Extract the (x, y) coordinate from the center of the cell holding the provided text.  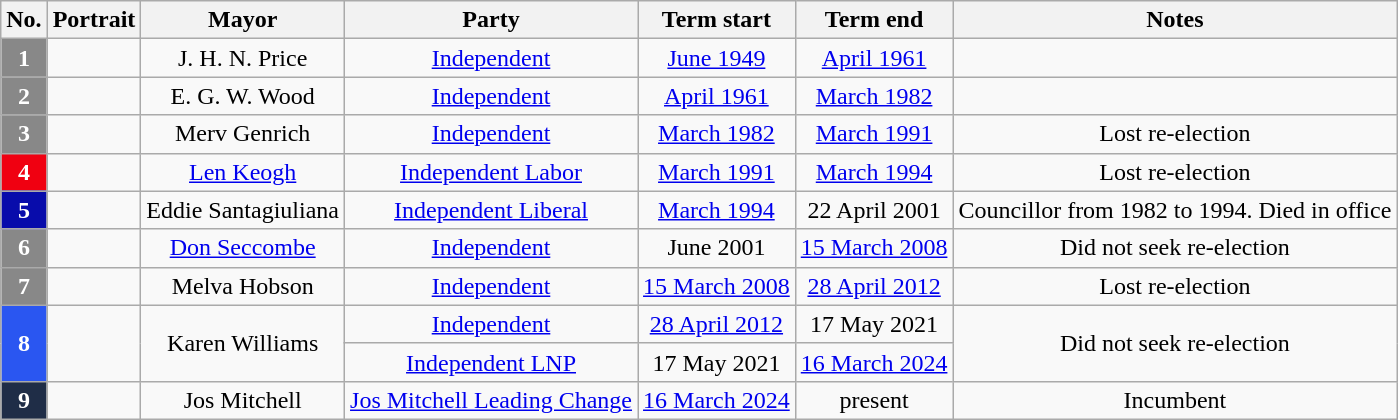
Melva Hobson (243, 286)
5 (24, 210)
Mayor (243, 20)
present (874, 400)
Incumbent (1175, 400)
Term start (717, 20)
Len Keogh (243, 172)
4 (24, 172)
8 (24, 343)
6 (24, 248)
Notes (1175, 20)
Karen Williams (243, 343)
Merv Genrich (243, 134)
1 (24, 58)
Independent Liberal (492, 210)
J. H. N. Price (243, 58)
Independent LNP (492, 362)
3 (24, 134)
Don Seccombe (243, 248)
June 2001 (717, 248)
No. (24, 20)
Term end (874, 20)
9 (24, 400)
Independent Labor (492, 172)
22 April 2001 (874, 210)
Jos Mitchell (243, 400)
Portrait (94, 20)
Party (492, 20)
June 1949 (717, 58)
7 (24, 286)
Jos Mitchell Leading Change (492, 400)
2 (24, 96)
Eddie Santagiuliana (243, 210)
Councillor from 1982 to 1994. Died in office (1175, 210)
E. G. W. Wood (243, 96)
